Return (X, Y) of the center of cell containing provided text 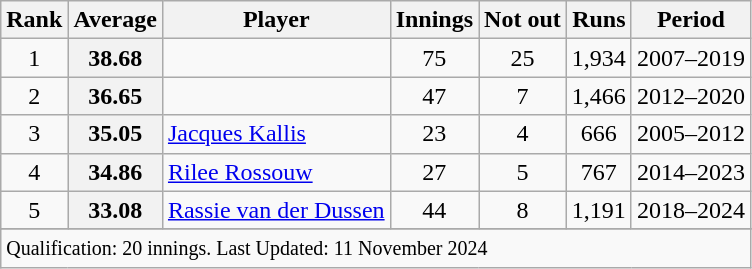
Runs (598, 20)
34.86 (116, 172)
Innings (434, 20)
Qualification: 20 innings. Last Updated: 11 November 2024 (376, 248)
27 (434, 172)
8 (523, 210)
Player (276, 20)
Not out (523, 20)
Period (690, 20)
75 (434, 58)
25 (523, 58)
Rilee Rossouw (276, 172)
35.05 (116, 134)
1,934 (598, 58)
36.65 (116, 96)
Average (116, 20)
7 (523, 96)
Rassie van der Dussen (276, 210)
2012–2020 (690, 96)
767 (598, 172)
1,466 (598, 96)
33.08 (116, 210)
2018–2024 (690, 210)
666 (598, 134)
1 (34, 58)
38.68 (116, 58)
3 (34, 134)
44 (434, 210)
1,191 (598, 210)
2 (34, 96)
Jacques Kallis (276, 134)
47 (434, 96)
2007–2019 (690, 58)
2014–2023 (690, 172)
Rank (34, 20)
2005–2012 (690, 134)
23 (434, 134)
